Pinpoint the cell where the given text exists, returning its [x, y] midpoint coordinate. 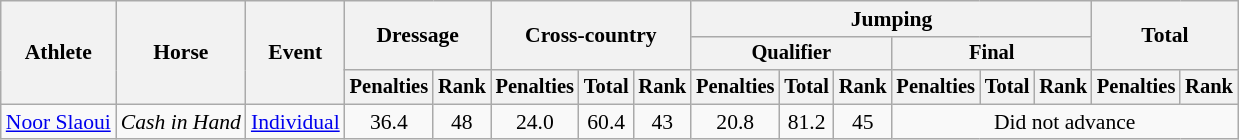
Noor Slaoui [58, 122]
Did not advance [1065, 122]
43 [662, 122]
Event [296, 52]
45 [863, 122]
Final [992, 54]
Cash in Hand [181, 122]
60.4 [606, 122]
24.0 [535, 122]
Athlete [58, 52]
Qualifier [791, 54]
Individual [296, 122]
Dressage [418, 36]
20.8 [735, 122]
81.2 [806, 122]
48 [462, 122]
Horse [181, 52]
36.4 [389, 122]
Cross-country [591, 36]
Jumping [892, 19]
